Scan for the cell matching the given text and deliver its (x, y) coordinate at center. 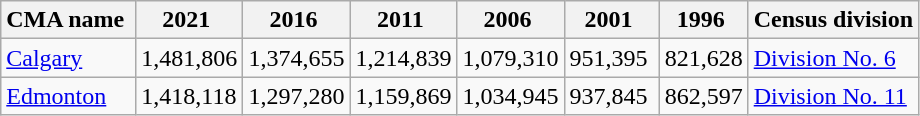
862,597 (704, 96)
Division No. 6 (833, 58)
2001 (612, 20)
2011 (404, 20)
821,628 (704, 58)
1,159,869 (404, 96)
1,374,655 (296, 58)
1,418,118 (190, 96)
2021 (190, 20)
1,297,280 (296, 96)
1,481,806 (190, 58)
Census division (833, 20)
937,845 (612, 96)
CMA name (68, 20)
1996 (704, 20)
2006 (510, 20)
Edmonton (68, 96)
1,079,310 (510, 58)
1,034,945 (510, 96)
1,214,839 (404, 58)
951,395 (612, 58)
Division No. 11 (833, 96)
2016 (296, 20)
Calgary (68, 58)
